Output the (x, y) coordinate of the center of the cell containing the given text.  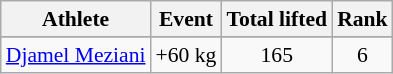
Event (186, 19)
+60 kg (186, 55)
Djamel Meziani (76, 55)
Rank (362, 19)
Total lifted (276, 19)
165 (276, 55)
Athlete (76, 19)
6 (362, 55)
